Pinpoint the cell where the given text exists, returning its [x, y] midpoint coordinate. 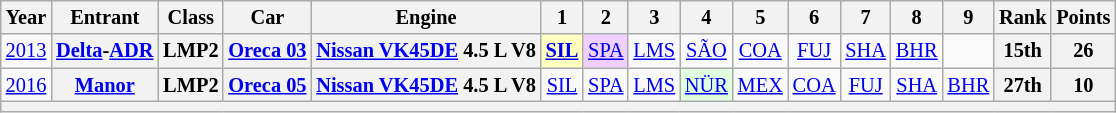
SÃO [706, 51]
Entrant [104, 17]
8 [917, 17]
3 [654, 17]
5 [760, 17]
NÜR [706, 85]
Engine [426, 17]
Car [267, 17]
10 [1083, 85]
Manor [104, 85]
2 [606, 17]
Year [26, 17]
Class [190, 17]
9 [968, 17]
Oreca 03 [267, 51]
2013 [26, 51]
Delta-ADR [104, 51]
26 [1083, 51]
1 [562, 17]
4 [706, 17]
Oreca 05 [267, 85]
Points [1083, 17]
MEX [760, 85]
15th [1022, 51]
6 [814, 17]
Rank [1022, 17]
2016 [26, 85]
27th [1022, 85]
7 [865, 17]
